From the cell containing the given text, extract its center point as (X, Y) coordinate. 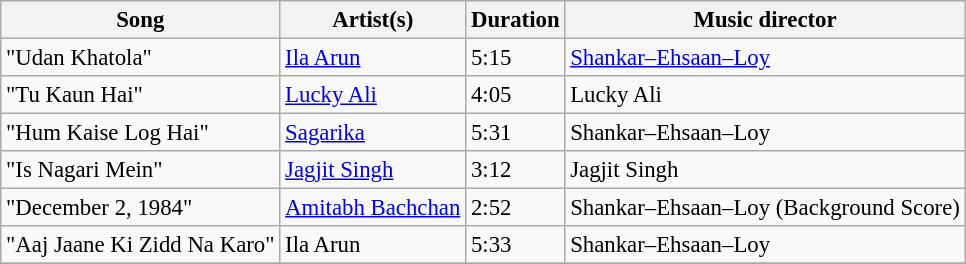
5:15 (516, 58)
2:52 (516, 208)
"December 2, 1984" (140, 208)
"Hum Kaise Log Hai" (140, 133)
Song (140, 20)
"Is Nagari Mein" (140, 170)
Artist(s) (373, 20)
"Udan Khatola" (140, 58)
Amitabh Bachchan (373, 208)
Duration (516, 20)
Music director (765, 20)
Shankar–Ehsaan–Loy (Background Score) (765, 208)
3:12 (516, 170)
4:05 (516, 95)
Sagarika (373, 133)
5:31 (516, 133)
"Tu Kaun Hai" (140, 95)
"Aaj Jaane Ki Zidd Na Karo" (140, 245)
5:33 (516, 245)
